Scan for the cell matching the given text and deliver its [x, y] coordinate at center. 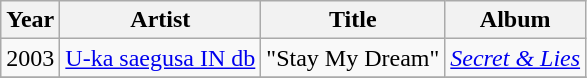
"Stay My Dream" [353, 58]
Album [516, 20]
Artist [160, 20]
U-ka saegusa IN db [160, 58]
2003 [30, 58]
Year [30, 20]
Title [353, 20]
Secret & Lies [516, 58]
